Scan for the cell matching the given text and deliver its [X, Y] coordinate at center. 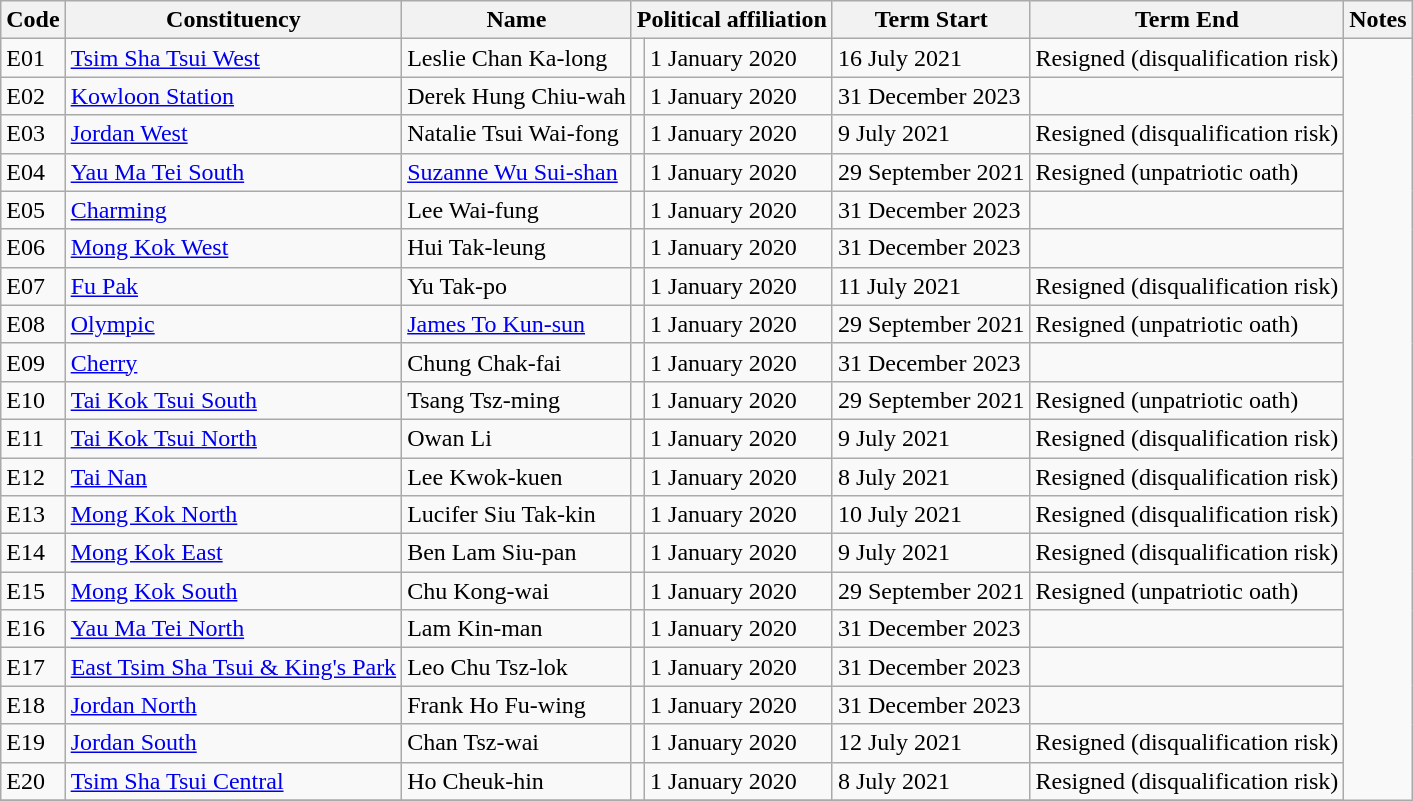
Leslie Chan Ka-long [517, 58]
Tai Nan [233, 477]
Mong Kok East [233, 553]
Term Start [931, 20]
E18 [33, 705]
Charming [233, 210]
Jordan South [233, 743]
E05 [33, 210]
Term End [1187, 20]
E07 [33, 286]
Cherry [233, 362]
Tsim Sha Tsui Central [233, 781]
10 July 2021 [931, 515]
Chu Kong-wai [517, 591]
E06 [33, 248]
11 July 2021 [931, 286]
East Tsim Sha Tsui & King's Park [233, 667]
Olympic [233, 324]
Jordan North [233, 705]
Fu Pak [233, 286]
Mong Kok North [233, 515]
E04 [33, 172]
Yu Tak-po [517, 286]
Kowloon Station [233, 96]
Mong Kok South [233, 591]
Chan Tsz-wai [517, 743]
Lam Kin-man [517, 629]
Chung Chak-fai [517, 362]
Political affiliation [732, 20]
Ho Cheuk-hin [517, 781]
Notes [1378, 20]
Code [33, 20]
E01 [33, 58]
Yau Ma Tei South [233, 172]
Jordan West [233, 134]
E11 [33, 438]
Tsim Sha Tsui West [233, 58]
Tai Kok Tsui North [233, 438]
E12 [33, 477]
Leo Chu Tsz-lok [517, 667]
Ben Lam Siu-pan [517, 553]
Owan Li [517, 438]
Natalie Tsui Wai-fong [517, 134]
E14 [33, 553]
12 July 2021 [931, 743]
E20 [33, 781]
E16 [33, 629]
Frank Ho Fu-wing [517, 705]
E02 [33, 96]
E19 [33, 743]
Lucifer Siu Tak-kin [517, 515]
E15 [33, 591]
16 July 2021 [931, 58]
Derek Hung Chiu-wah [517, 96]
E10 [33, 400]
Constituency [233, 20]
Hui Tak-leung [517, 248]
E13 [33, 515]
E09 [33, 362]
Yau Ma Tei North [233, 629]
E17 [33, 667]
Lee Wai-fung [517, 210]
Suzanne Wu Sui-shan [517, 172]
Tai Kok Tsui South [233, 400]
Mong Kok West [233, 248]
E08 [33, 324]
Tsang Tsz-ming [517, 400]
E03 [33, 134]
James To Kun-sun [517, 324]
Lee Kwok-kuen [517, 477]
Name [517, 20]
